Return [X, Y] of the center of cell containing provided text 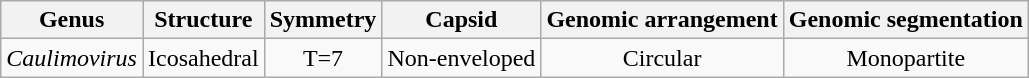
T=7 [323, 58]
Circular [662, 58]
Symmetry [323, 20]
Capsid [462, 20]
Non-enveloped [462, 58]
Genus [72, 20]
Icosahedral [203, 58]
Monopartite [906, 58]
Structure [203, 20]
Genomic arrangement [662, 20]
Genomic segmentation [906, 20]
Caulimovirus [72, 58]
